Extract the (x, y) coordinate from the center of the cell holding the provided text.  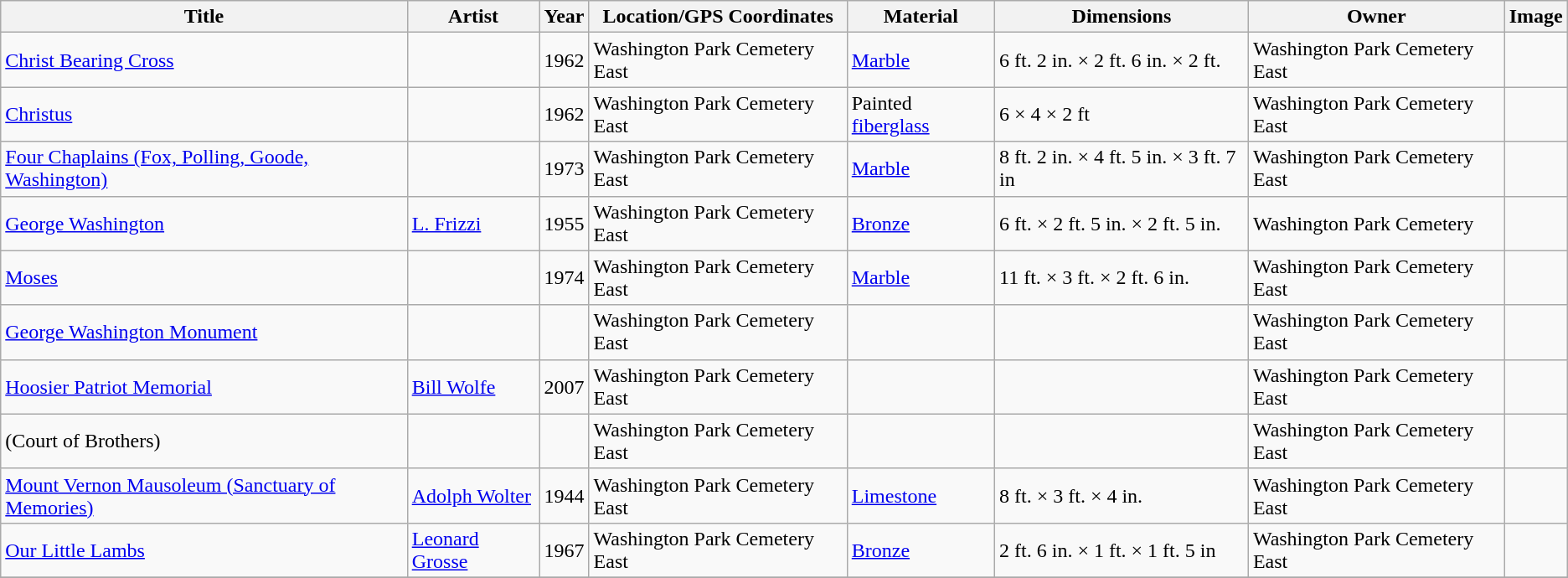
Artist (473, 17)
Limestone (921, 496)
11 ft. × 3 ft. × 2 ft. 6 in. (1122, 278)
Our Little Lambs (204, 550)
George Washington (204, 223)
6 ft. × 2 ft. 5 in. × 2 ft. 5 in. (1122, 223)
Image (1536, 17)
Title (204, 17)
Owner (1376, 17)
Four Chaplains (Fox, Polling, Goode, Washington) (204, 169)
George Washington Monument (204, 332)
Mount Vernon Mausoleum (Sanctuary of Memories) (204, 496)
Material (921, 17)
Painted fiberglass (921, 114)
2 ft. 6 in. × 1 ft. × 1 ft. 5 in (1122, 550)
(Court of Brothers) (204, 441)
1967 (565, 550)
1944 (565, 496)
2007 (565, 387)
Moses (204, 278)
Year (565, 17)
L. Frizzi (473, 223)
Christus (204, 114)
Leonard Grosse (473, 550)
Dimensions (1122, 17)
Location/GPS Coordinates (718, 17)
8 ft. × 3 ft. × 4 in. (1122, 496)
1974 (565, 278)
Washington Park Cemetery (1376, 223)
6 ft. 2 in. × 2 ft. 6 in. × 2 ft. (1122, 60)
Adolph Wolter (473, 496)
Bill Wolfe (473, 387)
Hoosier Patriot Memorial (204, 387)
1955 (565, 223)
1973 (565, 169)
8 ft. 2 in. × 4 ft. 5 in. × 3 ft. 7 in (1122, 169)
Christ Bearing Cross (204, 60)
6 × 4 × 2 ft (1122, 114)
